Determine the [X, Y] coordinate at the center of the cell enclosing the given text.  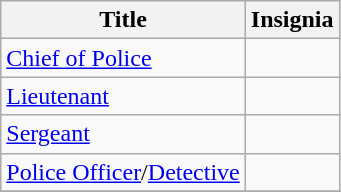
Lieutenant [124, 96]
Police Officer/Detective [124, 172]
Insignia [292, 20]
Title [124, 20]
Chief of Police [124, 58]
Sergeant [124, 134]
